Locate the cell with the specified text and output its (x, y) center coordinate. 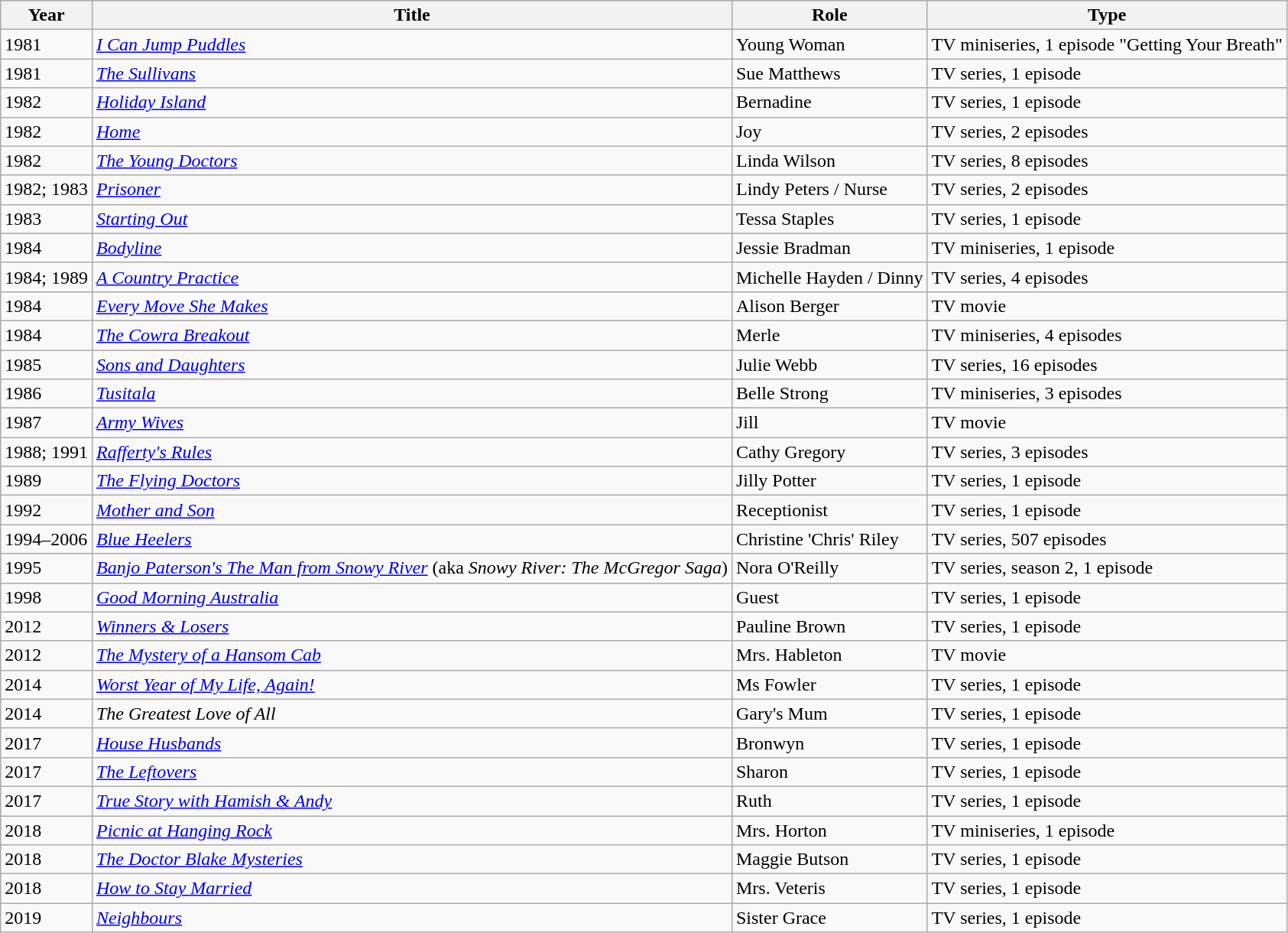
Joy (829, 132)
The Young Doctors (411, 161)
Mrs. Hableton (829, 655)
1992 (47, 510)
The Flying Doctors (411, 481)
Lindy Peters / Nurse (829, 190)
Linda Wilson (829, 161)
1989 (47, 481)
Tessa Staples (829, 219)
TV series, 8 episodes (1107, 161)
Neighbours (411, 918)
1985 (47, 365)
Mrs. Veteris (829, 889)
TV series, 3 episodes (1107, 452)
Mother and Son (411, 510)
TV miniseries, 1 episode "Getting Your Breath" (1107, 44)
Mrs. Horton (829, 830)
Gary's Mum (829, 714)
The Sullivans (411, 73)
TV miniseries, 3 episodes (1107, 394)
Home (411, 132)
Rafferty's Rules (411, 452)
1998 (47, 597)
Type (1107, 15)
Title (411, 15)
How to Stay Married (411, 889)
House Husbands (411, 743)
Jilly Potter (829, 481)
Maggie Butson (829, 860)
TV series, season 2, 1 episode (1107, 568)
Sons and Daughters (411, 365)
Pauline Brown (829, 626)
Michelle Hayden / Dinny (829, 277)
Starting Out (411, 219)
Guest (829, 597)
Blue Heelers (411, 539)
I Can Jump Puddles (411, 44)
Alison Berger (829, 306)
Bernadine (829, 102)
Prisoner (411, 190)
The Leftovers (411, 772)
TV miniseries, 4 episodes (1107, 335)
Young Woman (829, 44)
Year (47, 15)
Bodyline (411, 248)
Bronwyn (829, 743)
1994–2006 (47, 539)
1984; 1989 (47, 277)
Ruth (829, 801)
A Country Practice (411, 277)
1988; 1991 (47, 452)
Role (829, 15)
Sharon (829, 772)
Sister Grace (829, 918)
Ms Fowler (829, 684)
Holiday Island (411, 102)
Army Wives (411, 423)
1995 (47, 568)
TV series, 507 episodes (1107, 539)
Belle Strong (829, 394)
1986 (47, 394)
Sue Matthews (829, 73)
Receptionist (829, 510)
The Greatest Love of All (411, 714)
Winners & Losers (411, 626)
TV series, 4 episodes (1107, 277)
1983 (47, 219)
Tusitala (411, 394)
Nora O'Reilly (829, 568)
Jessie Bradman (829, 248)
Good Morning Australia (411, 597)
The Mystery of a Hansom Cab (411, 655)
Banjo Paterson's The Man from Snowy River (aka Snowy River: The McGregor Saga) (411, 568)
TV series, 16 episodes (1107, 365)
Jill (829, 423)
The Cowra Breakout (411, 335)
Julie Webb (829, 365)
The Doctor Blake Mysteries (411, 860)
Christine 'Chris' Riley (829, 539)
2019 (47, 918)
Picnic at Hanging Rock (411, 830)
Worst Year of My Life, Again! (411, 684)
Merle (829, 335)
1987 (47, 423)
Every Move She Makes (411, 306)
Cathy Gregory (829, 452)
True Story with Hamish & Andy (411, 801)
1982; 1983 (47, 190)
